Determine the [x, y] coordinate at the center of the cell enclosing the given text.  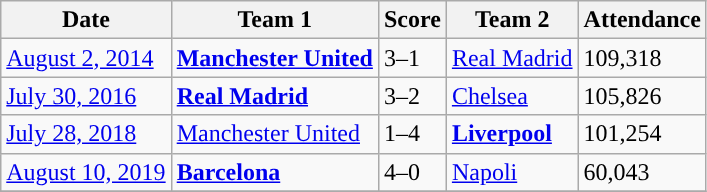
109,318 [642, 58]
Liverpool [512, 134]
Attendance [642, 20]
60,043 [642, 172]
105,826 [642, 96]
Barcelona [274, 172]
Date [86, 20]
Score [412, 20]
Napoli [512, 172]
July 28, 2018 [86, 134]
3–2 [412, 96]
Team 2 [512, 20]
3–1 [412, 58]
Chelsea [512, 96]
Team 1 [274, 20]
1–4 [412, 134]
101,254 [642, 134]
August 2, 2014 [86, 58]
August 10, 2019 [86, 172]
4–0 [412, 172]
July 30, 2016 [86, 96]
